From the cell containing the given text, extract its center point as (x, y) coordinate. 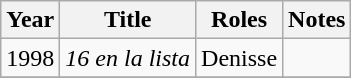
1998 (30, 58)
Roles (240, 20)
Notes (317, 20)
Year (30, 20)
16 en la lista (128, 58)
Title (128, 20)
Denisse (240, 58)
